For the text-containing cell, return its midpoint in [x, y] coordinate format. 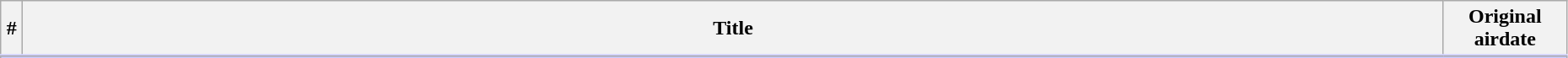
Title [733, 29]
Original airdate [1505, 29]
# [12, 29]
